Scan for the cell matching the given text and deliver its (x, y) coordinate at center. 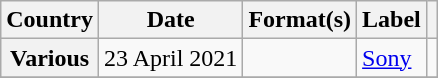
Sony (392, 58)
Label (392, 20)
Country (50, 20)
23 April 2021 (170, 58)
Date (170, 20)
Format(s) (300, 20)
Various (50, 58)
